Scan for the cell matching the given text and deliver its (x, y) coordinate at center. 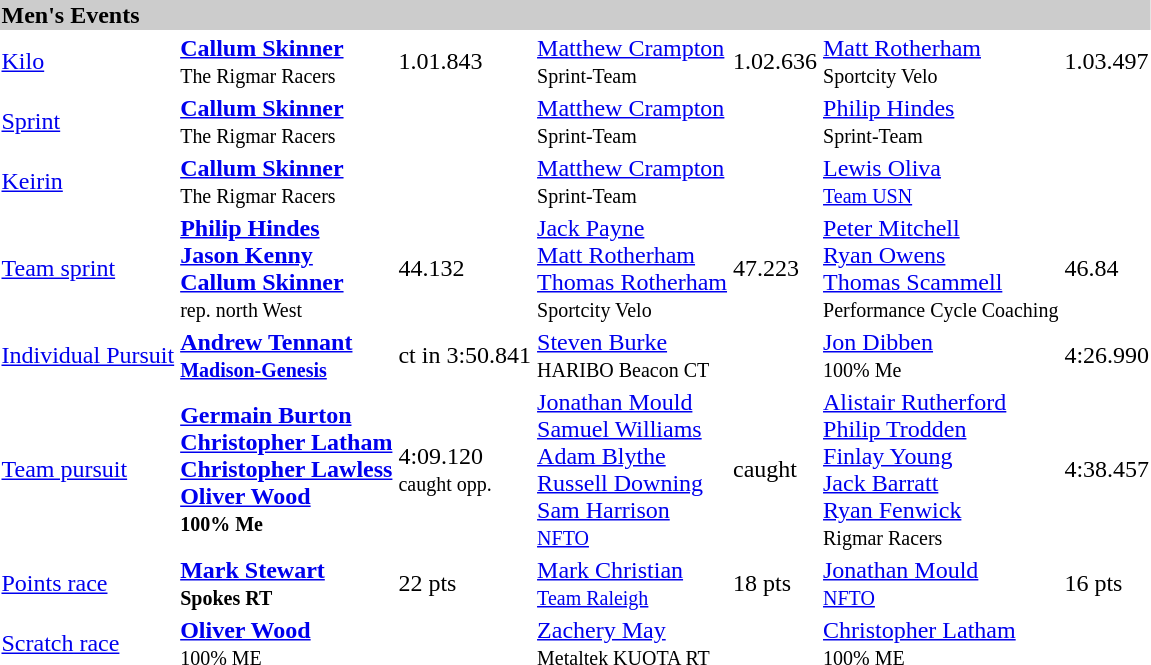
1.02.636 (776, 62)
Team sprint (88, 268)
Jonathan MouldNFTO (941, 584)
22 pts (465, 584)
Mark ChristianTeam Raleigh (632, 584)
1.01.843 (465, 62)
Points race (88, 584)
Philip HindesSprint-Team (941, 122)
Kilo (88, 62)
4:38.457 (1107, 470)
Andrew TennantMadison-Genesis (286, 356)
Alistair RutherfordPhilip TroddenFinlay YoungJack BarrattRyan FenwickRigmar Racers (941, 470)
Matt RotherhamSportcity Velo (941, 62)
Men's Events (576, 15)
Peter MitchellRyan OwensThomas ScammellPerformance Cycle Coaching (941, 268)
Jack PayneMatt RotherhamThomas RotherhamSportcity Velo (632, 268)
4:26.990 (1107, 356)
Philip HindesJason KennyCallum Skinnerrep. north West (286, 268)
4:09.120caught opp. (465, 470)
Team pursuit (88, 470)
Steven BurkeHARIBO Beacon CT (632, 356)
Keirin (88, 182)
47.223 (776, 268)
Sprint (88, 122)
Jon Dibben100% Me (941, 356)
ct in 3:50.841 (465, 356)
18 pts (776, 584)
Individual Pursuit (88, 356)
16 pts (1107, 584)
46.84 (1107, 268)
caught (776, 470)
44.132 (465, 268)
Jonathan MouldSamuel WilliamsAdam BlytheRussell DowningSam HarrisonNFTO (632, 470)
Mark StewartSpokes RT (286, 584)
Germain BurtonChristopher LathamChristopher LawlessOliver Wood100% Me (286, 470)
1.03.497 (1107, 62)
Lewis OlivaTeam USN (941, 182)
